Provide the [X, Y] coordinate of the cell's center where the given text is located.  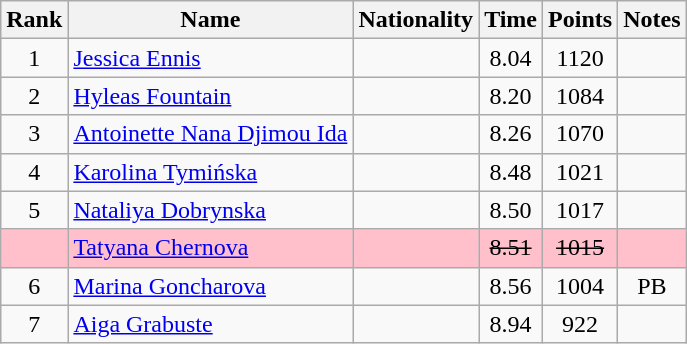
Rank [34, 20]
8.48 [511, 172]
Tatyana Chernova [210, 248]
Jessica Ennis [210, 58]
1084 [580, 96]
1 [34, 58]
2 [34, 96]
5 [34, 210]
Hyleas Fountain [210, 96]
PB [652, 286]
1021 [580, 172]
8.20 [511, 96]
Karolina Tymińska [210, 172]
8.94 [511, 324]
Aiga Grabuste [210, 324]
Nationality [416, 20]
6 [34, 286]
Name [210, 20]
1017 [580, 210]
1120 [580, 58]
Marina Goncharova [210, 286]
8.56 [511, 286]
Nataliya Dobrynska [210, 210]
8.26 [511, 134]
Antoinette Nana Djimou Ida [210, 134]
Time [511, 20]
8.04 [511, 58]
Points [580, 20]
922 [580, 324]
Notes [652, 20]
4 [34, 172]
7 [34, 324]
1070 [580, 134]
8.50 [511, 210]
8.51 [511, 248]
1004 [580, 286]
3 [34, 134]
1015 [580, 248]
